Capture the cell that displays the provided text and extract its (x, y) central coordinate. 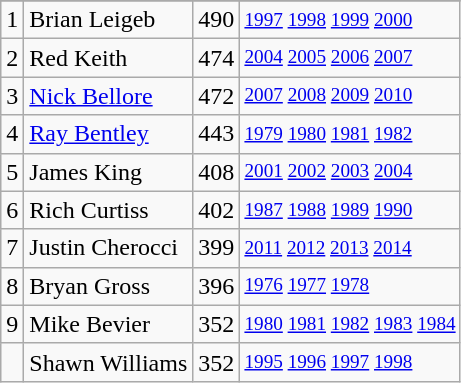
2 (12, 58)
396 (216, 286)
1987 1988 1989 1990 (350, 210)
1 (12, 20)
2001 2002 2003 2004 (350, 172)
6 (12, 210)
Shawn Williams (108, 362)
Brian Leigeb (108, 20)
7 (12, 248)
1980 1981 1982 1983 1984 (350, 324)
1979 1980 1981 1982 (350, 134)
Mike Bevier (108, 324)
2007 2008 2009 2010 (350, 96)
Nick Bellore (108, 96)
8 (12, 286)
4 (12, 134)
5 (12, 172)
402 (216, 210)
490 (216, 20)
Ray Bentley (108, 134)
2004 2005 2006 2007 (350, 58)
472 (216, 96)
Red Keith (108, 58)
1976 1977 1978 (350, 286)
1995 1996 1997 1998 (350, 362)
Bryan Gross (108, 286)
Justin Cherocci (108, 248)
1997 1998 1999 2000 (350, 20)
3 (12, 96)
474 (216, 58)
408 (216, 172)
9 (12, 324)
399 (216, 248)
2011 2012 2013 2014 (350, 248)
Rich Curtiss (108, 210)
443 (216, 134)
James King (108, 172)
